Extract the [x, y] coordinate from the center of the cell holding the provided text.  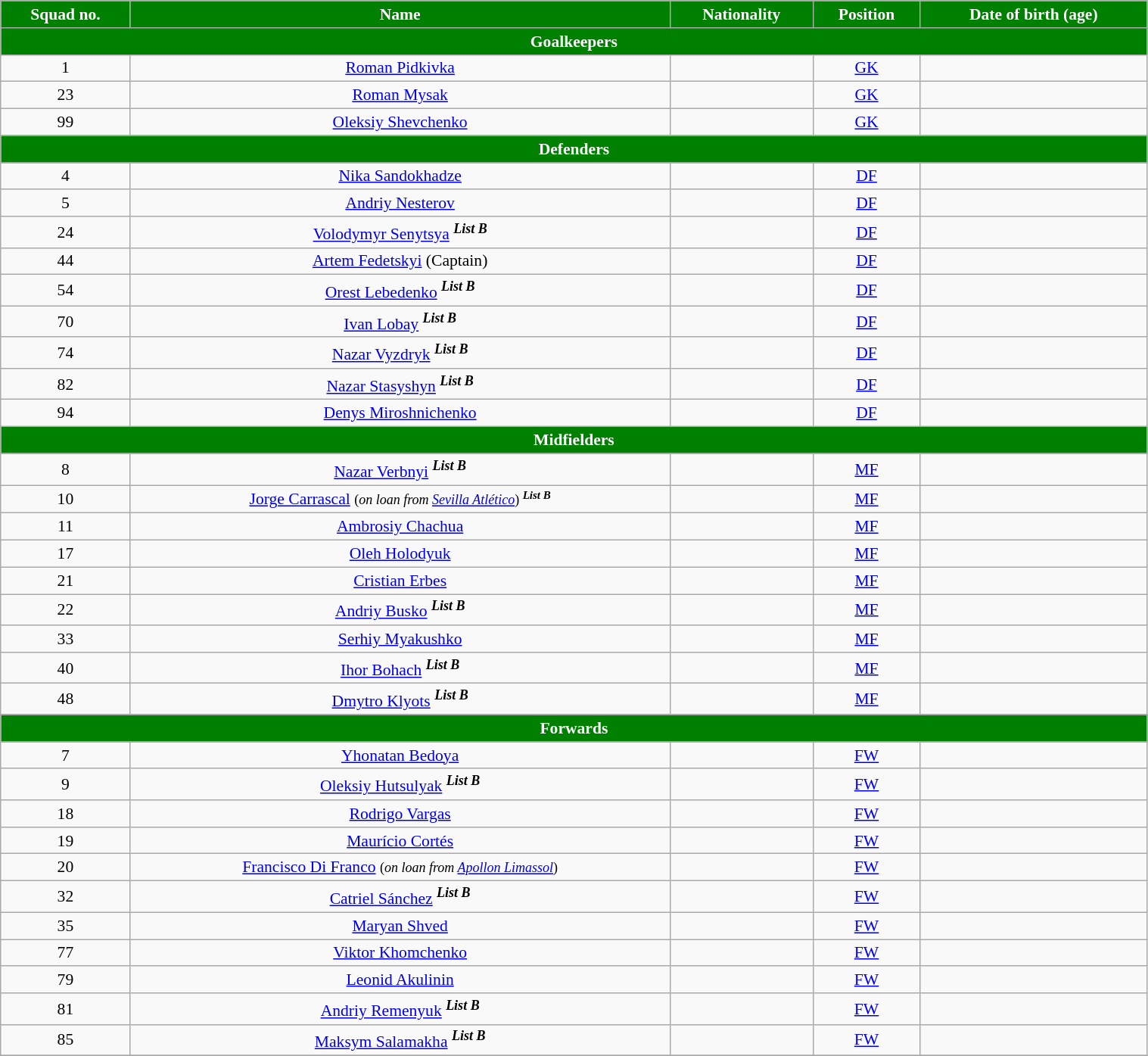
5 [65, 204]
Roman Mysak [400, 95]
Ivan Lobay List B [400, 321]
Ihor Bohach List B [400, 668]
Rodrigo Vargas [400, 814]
Squad no. [65, 14]
21 [65, 581]
Forwards [574, 729]
18 [65, 814]
20 [65, 868]
Maksym Salamakha List B [400, 1040]
Serhiy Myakushko [400, 639]
48 [65, 699]
Viktor Khomchenko [400, 953]
Orest Lebedenko List B [400, 291]
Nazar Stasyshyn List B [400, 385]
Goalkeepers [574, 42]
33 [65, 639]
Nazar Vyzdryk List B [400, 353]
Artem Fedetskyi (Captain) [400, 261]
85 [65, 1040]
Defenders [574, 149]
9 [65, 784]
81 [65, 1008]
Andriy Nesterov [400, 204]
11 [65, 527]
77 [65, 953]
Leonid Akulinin [400, 980]
Nika Sandokhadze [400, 176]
32 [65, 896]
74 [65, 353]
44 [65, 261]
Oleksiy Hutsulyak List B [400, 784]
Volodymyr Senytsya List B [400, 232]
70 [65, 321]
54 [65, 291]
10 [65, 500]
Denys Miroshnichenko [400, 413]
1 [65, 68]
Andriy Remenyuk List B [400, 1008]
Catriel Sánchez List B [400, 896]
82 [65, 385]
Jorge Carrascal (on loan from Sevilla Atlético) List B [400, 500]
Cristian Erbes [400, 581]
Roman Pidkivka [400, 68]
99 [65, 123]
Andriy Busko List B [400, 610]
17 [65, 554]
24 [65, 232]
Ambrosiy Chachua [400, 527]
22 [65, 610]
Maryan Shved [400, 926]
94 [65, 413]
8 [65, 469]
Oleh Holodyuk [400, 554]
Nationality [742, 14]
40 [65, 668]
35 [65, 926]
79 [65, 980]
Midfielders [574, 441]
Yhonatan Bedoya [400, 755]
Nazar Verbnyi List B [400, 469]
7 [65, 755]
Francisco Di Franco (on loan from Apollon Limassol) [400, 868]
Date of birth (age) [1034, 14]
19 [65, 841]
23 [65, 95]
Oleksiy Shevchenko [400, 123]
Dmytro Klyots List B [400, 699]
Name [400, 14]
Position [866, 14]
4 [65, 176]
Maurício Cortés [400, 841]
